Determine the [x, y] coordinate at the center of the cell enclosing the given text.  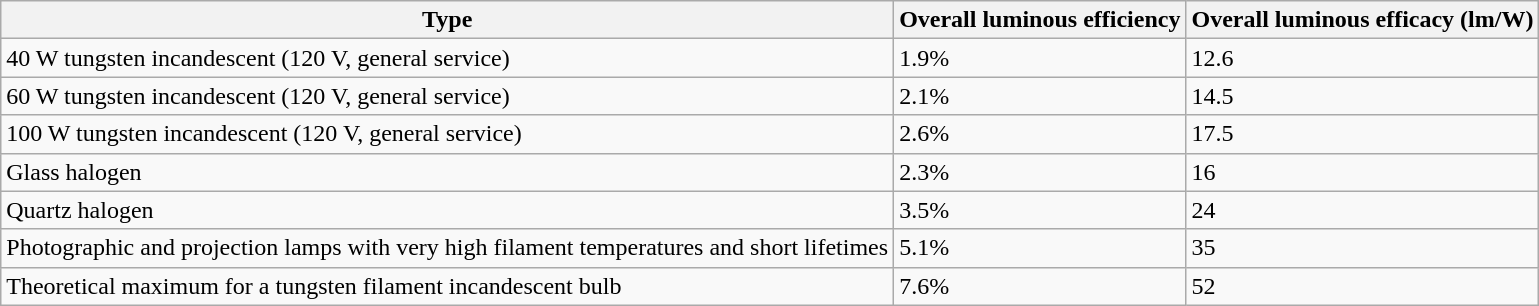
5.1% [1040, 248]
7.6% [1040, 286]
35 [1362, 248]
Overall luminous efficiency [1040, 20]
Type [448, 20]
Theoretical maximum for a tungsten filament incandescent bulb [448, 286]
Quartz halogen [448, 210]
2.6% [1040, 134]
17.5 [1362, 134]
24 [1362, 210]
1.9% [1040, 58]
Glass halogen [448, 172]
14.5 [1362, 96]
60 W tungsten incandescent (120 V, general service) [448, 96]
3.5% [1040, 210]
100 W tungsten incandescent (120 V, general service) [448, 134]
2.1% [1040, 96]
16 [1362, 172]
52 [1362, 286]
Overall luminous efficacy (lm/W) [1362, 20]
2.3% [1040, 172]
12.6 [1362, 58]
Photographic and projection lamps with very high filament temperatures and short lifetimes [448, 248]
40 W tungsten incandescent (120 V, general service) [448, 58]
